Determine the (X, Y) coordinate at the center of the cell enclosing the given text.  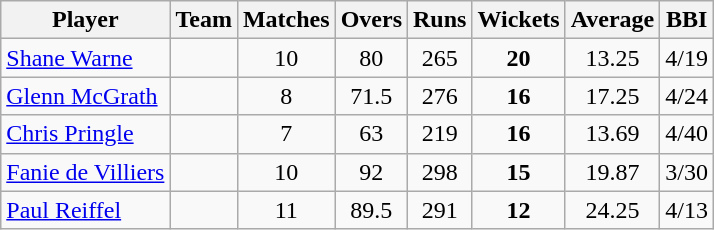
265 (440, 58)
4/40 (687, 134)
291 (440, 210)
276 (440, 96)
Glenn McGrath (86, 96)
Runs (440, 20)
11 (286, 210)
3/30 (687, 172)
13.25 (612, 58)
13.69 (612, 134)
Team (204, 20)
Shane Warne (86, 58)
17.25 (612, 96)
Player (86, 20)
89.5 (371, 210)
19.87 (612, 172)
92 (371, 172)
4/13 (687, 210)
15 (518, 172)
Paul Reiffel (86, 210)
4/19 (687, 58)
219 (440, 134)
Chris Pringle (86, 134)
Overs (371, 20)
24.25 (612, 210)
298 (440, 172)
12 (518, 210)
8 (286, 96)
7 (286, 134)
20 (518, 58)
4/24 (687, 96)
Wickets (518, 20)
71.5 (371, 96)
BBI (687, 20)
80 (371, 58)
Average (612, 20)
63 (371, 134)
Matches (286, 20)
Fanie de Villiers (86, 172)
